Determine the (X, Y) coordinate at the center of the cell enclosing the given text.  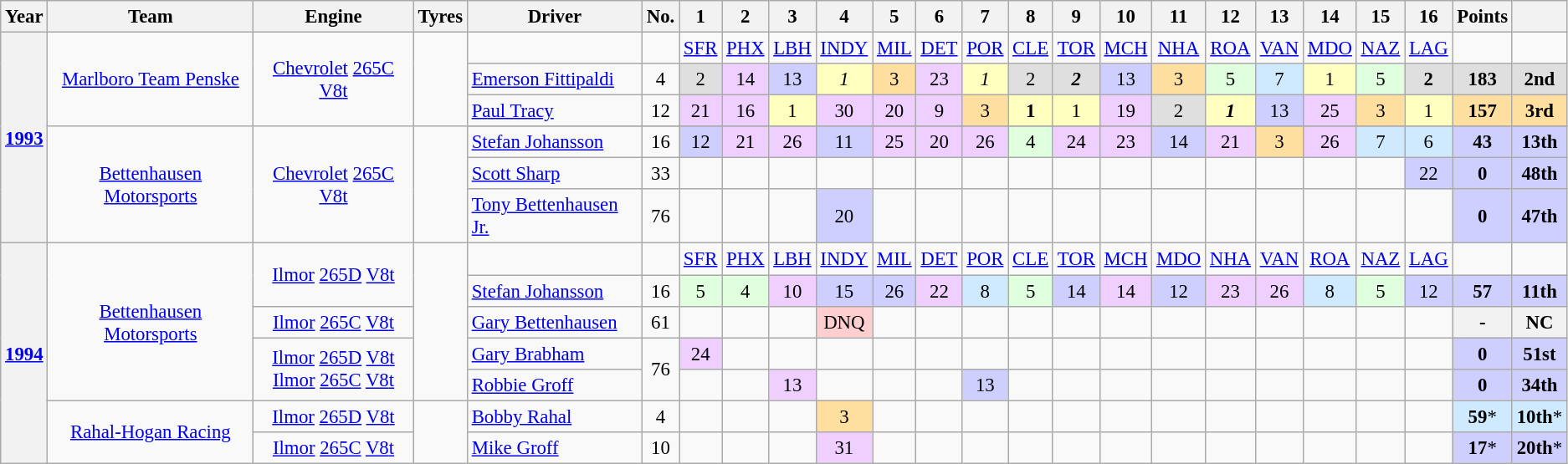
NC (1540, 322)
20th* (1540, 448)
Tony Bettenhausen Jr. (554, 216)
1994 (24, 353)
Paul Tracy (554, 111)
Year (24, 17)
No. (660, 17)
33 (660, 174)
61 (660, 322)
Bobby Rahal (554, 416)
10th* (1540, 416)
Scott Sharp (554, 174)
Tyres (440, 17)
Engine (333, 17)
43 (1483, 142)
57 (1483, 291)
13th (1540, 142)
Ilmor 265D V8tIlmor 265C V8t (333, 370)
Robbie Groff (554, 385)
Emerson Fittipaldi (554, 79)
Points (1483, 17)
Mike Groff (554, 448)
1993 (24, 139)
34th (1540, 385)
Team (151, 17)
30 (844, 111)
Gary Brabham (554, 354)
Rahal-Hogan Racing (151, 431)
17* (1483, 448)
Driver (554, 17)
DNQ (844, 322)
3rd (1540, 111)
19 (1126, 111)
59* (1483, 416)
183 (1483, 79)
31 (844, 448)
47th (1540, 216)
48th (1540, 174)
11th (1540, 291)
Marlboro Team Penske (151, 80)
51st (1540, 354)
157 (1483, 111)
- (1483, 322)
Gary Bettenhausen (554, 322)
2nd (1540, 79)
